Provide the [X, Y] coordinate of the cell's center where the given text is located.  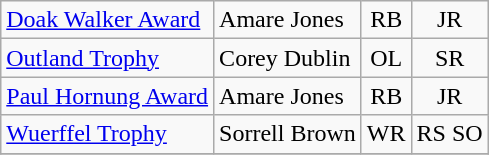
Doak Walker Award [108, 20]
WR [386, 134]
Outland Trophy [108, 58]
Sorrell Brown [288, 134]
SR [450, 58]
Paul Hornung Award [108, 96]
RS SO [450, 134]
Corey Dublin [288, 58]
Wuerffel Trophy [108, 134]
OL [386, 58]
